Search for the cell housing the specified text and yield its [X, Y] center coordinate. 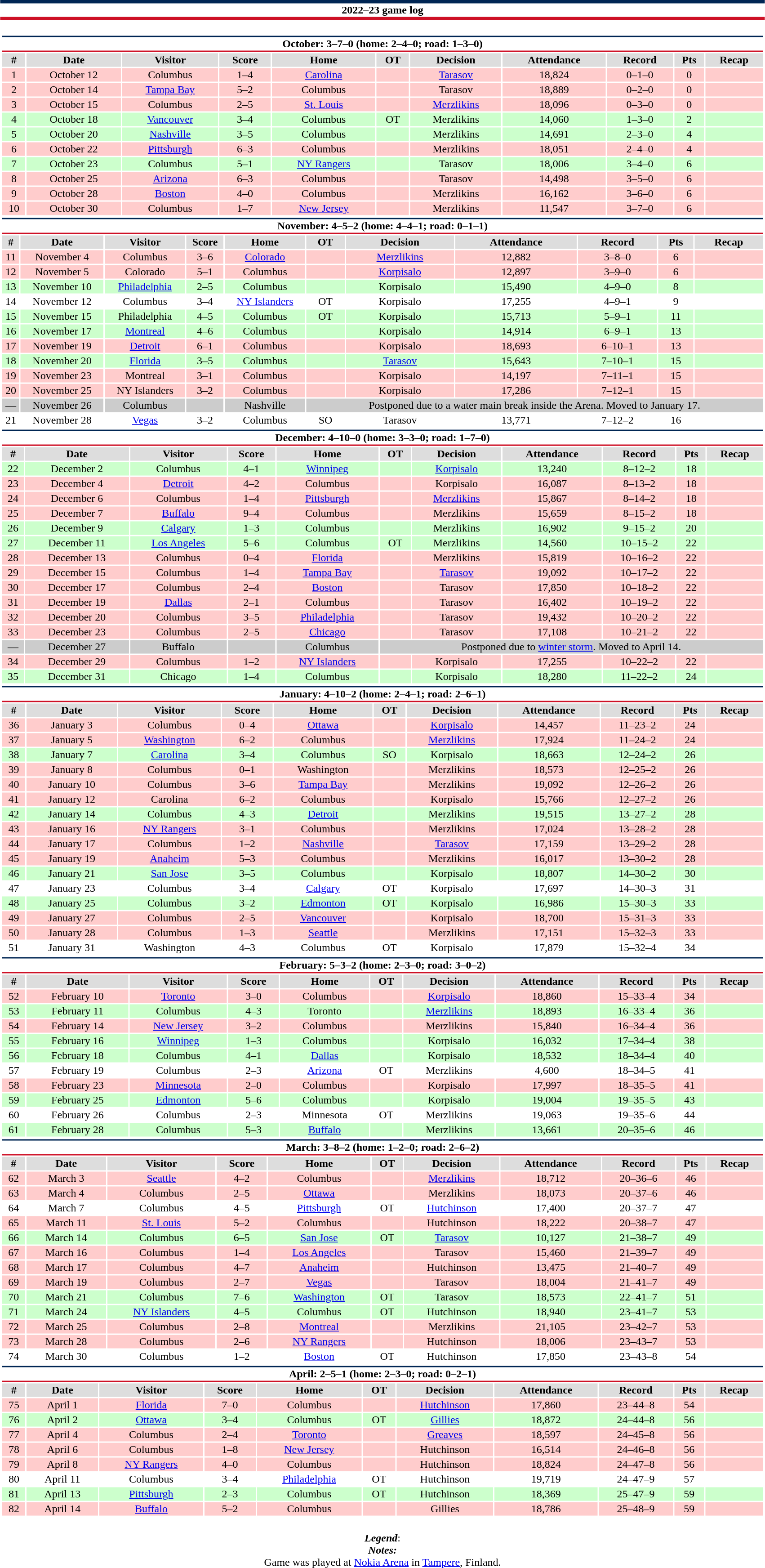
November 26 [62, 405]
4–9–1 [618, 302]
21–41–7 [639, 1282]
27 [13, 543]
20–38–7 [639, 1223]
2–4–0 [640, 149]
55 [13, 1041]
April 6 [63, 1449]
12,897 [516, 272]
19,432 [552, 617]
64 [13, 1208]
14,457 [548, 725]
February 25 [77, 1100]
March 17 [66, 1268]
3–0 [254, 996]
15,819 [552, 558]
October 23 [74, 164]
18,700 [548, 918]
December 23 [77, 632]
21–40–7 [639, 1268]
16,986 [548, 903]
63 [13, 1193]
April: 2–5–1 (home: 2–3–0; road: 0–2–1) [382, 1374]
December 2 [77, 469]
March: 3–8–2 (home: 1–2–0; road: 2–6–2) [382, 1148]
4–7 [242, 1268]
23–43–8 [639, 1357]
19–35–6 [636, 1115]
12–24–2 [637, 755]
18,369 [546, 1494]
18,096 [554, 105]
24–44–8 [636, 1420]
23–43–7 [639, 1341]
February 11 [77, 1011]
February 18 [77, 1055]
23–44–8 [636, 1405]
45 [13, 858]
48 [13, 903]
April 2 [63, 1420]
2–1 [252, 602]
17,159 [548, 844]
December 6 [77, 499]
15–30–3 [637, 903]
November 25 [62, 391]
April 1 [63, 1405]
15,490 [516, 286]
3–5–0 [640, 179]
15,867 [552, 499]
March 21 [66, 1297]
18,860 [547, 996]
10,127 [550, 1238]
14,560 [552, 543]
8–14–2 [639, 499]
March 19 [66, 1282]
15–32–4 [637, 947]
18,280 [552, 677]
7–12–2 [618, 420]
4–9–0 [618, 286]
14,197 [516, 375]
65 [13, 1223]
82 [13, 1509]
18,807 [548, 874]
42 [13, 814]
November 12 [62, 302]
17,997 [547, 1085]
16,402 [552, 602]
February 19 [77, 1071]
March 4 [66, 1193]
0–1–0 [640, 75]
16,162 [554, 194]
March 30 [66, 1357]
November 19 [62, 346]
19 [11, 375]
14,060 [554, 119]
November 5 [62, 272]
23–41–7 [639, 1312]
6–1 [205, 346]
17,286 [516, 391]
April 8 [63, 1465]
13–28–2 [637, 829]
March 11 [66, 1223]
January 27 [72, 918]
December 20 [77, 617]
11–23–2 [637, 725]
18–34–4 [636, 1055]
January 8 [72, 769]
13–30–2 [637, 858]
3–8–0 [618, 257]
February 16 [77, 1041]
17,151 [548, 933]
January 16 [72, 829]
20–36–6 [639, 1179]
March 14 [66, 1238]
December 31 [77, 677]
7–12–1 [618, 391]
3–6–0 [640, 194]
17,924 [548, 740]
13–29–2 [637, 844]
18–35–5 [636, 1085]
29 [13, 572]
66 [13, 1238]
15,840 [547, 1026]
7–0 [230, 1405]
10–18–2 [639, 588]
January 28 [72, 933]
76 [13, 1420]
24–46–8 [636, 1449]
December 4 [77, 483]
16,087 [552, 483]
19–35–5 [636, 1100]
16–33–4 [636, 1011]
2–8 [242, 1327]
December 19 [77, 602]
November 28 [62, 420]
Postponed due to winter storm. Moved to April 14. [571, 647]
March 28 [66, 1341]
November: 4–5–2 (home: 4–4–1; road: 0–1–1) [382, 226]
5–9–1 [618, 316]
February: 5–3–2 (home: 2–3–0; road: 3–0–2) [382, 965]
69 [13, 1282]
19,719 [546, 1479]
5 [13, 134]
12,882 [516, 257]
January 3 [72, 725]
December 9 [77, 528]
3–9–0 [618, 272]
18,786 [546, 1509]
32 [13, 617]
60 [13, 1115]
15–32–3 [637, 933]
50 [13, 933]
16,902 [552, 528]
20–37–7 [639, 1208]
7–11–1 [618, 375]
November 17 [62, 331]
14,691 [554, 134]
January 7 [72, 755]
November 10 [62, 286]
January 31 [72, 947]
62 [13, 1179]
13–27–2 [637, 814]
17,400 [550, 1208]
3–7–0 [640, 208]
2022–23 game log [382, 10]
18,889 [554, 89]
18,051 [554, 149]
4–6 [205, 331]
17–34–4 [636, 1041]
17,860 [546, 1405]
March 7 [66, 1208]
March 24 [66, 1312]
18,597 [546, 1435]
4,600 [547, 1071]
January 17 [72, 844]
January 19 [72, 858]
10–15–2 [639, 543]
October 12 [74, 75]
12–25–2 [637, 769]
April 14 [63, 1509]
24–47–9 [636, 1479]
January 10 [72, 785]
April 13 [63, 1494]
77 [13, 1435]
14–30–2 [637, 874]
December 17 [77, 588]
3 [13, 105]
January 23 [72, 888]
18,893 [547, 1011]
2–3–0 [640, 134]
2–0 [254, 1085]
Greaves [445, 1435]
15,713 [516, 316]
18,693 [516, 346]
13,240 [552, 469]
10–22–2 [639, 661]
January 21 [72, 874]
December 15 [77, 572]
1 [13, 75]
10–17–2 [639, 572]
18,004 [550, 1282]
75 [13, 1405]
24–47–8 [636, 1465]
8–12–2 [639, 469]
9–15–2 [639, 528]
21–38–7 [639, 1238]
18,222 [550, 1223]
25 [13, 513]
October 30 [74, 208]
1–8 [230, 1449]
11,547 [554, 208]
11–24–2 [637, 740]
December 29 [77, 661]
14,498 [554, 179]
December 11 [77, 543]
15,766 [548, 799]
January 14 [72, 814]
17,108 [552, 632]
17 [11, 346]
18,073 [550, 1193]
13,475 [550, 1268]
21,105 [550, 1327]
February 23 [77, 1085]
74 [13, 1357]
81 [13, 1494]
16–34–4 [636, 1026]
19,515 [548, 814]
80 [13, 1479]
79 [13, 1465]
October: 3–7–0 (home: 2–4–0; road: 1–3–0) [382, 44]
15–33–4 [636, 996]
January: 4–10–2 (home: 2–4–1; road: 2–6–1) [382, 694]
7–10–1 [618, 361]
Postponed due to a water main break inside the Arena. Moved to January 17. [535, 405]
78 [13, 1449]
67 [13, 1252]
17,879 [548, 947]
10–16–2 [639, 558]
37 [13, 740]
13,771 [516, 420]
71 [13, 1312]
February 26 [77, 1115]
12–27–2 [637, 799]
December 13 [77, 558]
6–10–1 [618, 346]
12 [11, 272]
0–3–0 [640, 105]
October 22 [74, 149]
18,872 [546, 1420]
20–37–6 [639, 1193]
10–21–2 [639, 632]
16,017 [548, 858]
March 16 [66, 1252]
17,024 [548, 829]
December: 4–10–0 (home: 3–3–0; road: 1–7–0) [382, 438]
January 25 [72, 903]
73 [13, 1341]
8–13–2 [639, 483]
15,643 [516, 361]
17,697 [548, 888]
18,663 [548, 755]
October 25 [74, 179]
2–6 [242, 1341]
7 [13, 164]
April 11 [63, 1479]
10–19–2 [639, 602]
18–34–5 [636, 1071]
58 [13, 1085]
18,940 [550, 1312]
14 [11, 302]
70 [13, 1297]
72 [13, 1327]
19,063 [547, 1115]
15,460 [550, 1252]
November 15 [62, 316]
March 3 [66, 1179]
December 27 [77, 647]
October 14 [74, 89]
October 18 [74, 119]
61 [13, 1130]
24–45–8 [636, 1435]
7–6 [242, 1297]
0–1 [247, 769]
1–3–0 [640, 119]
February 10 [77, 996]
December 7 [77, 513]
January 12 [72, 799]
November 4 [62, 257]
14–30–3 [637, 888]
13,661 [547, 1130]
3–4–0 [640, 164]
18,532 [547, 1055]
October 15 [74, 105]
39 [13, 769]
25–48–9 [636, 1509]
12–26–2 [637, 785]
2–7 [242, 1282]
21–39–7 [639, 1252]
9–4 [252, 513]
February 14 [77, 1026]
6–9–1 [618, 331]
March 25 [66, 1327]
25–47–9 [636, 1494]
October 20 [74, 134]
January 5 [72, 740]
68 [13, 1268]
35 [13, 677]
16,032 [547, 1041]
22–41–7 [639, 1297]
52 [13, 996]
21 [11, 420]
16,514 [546, 1449]
15–31–3 [637, 918]
October 28 [74, 194]
8–15–2 [639, 513]
20–35–6 [636, 1130]
6–5 [242, 1238]
18,712 [550, 1179]
0–2–0 [640, 89]
10–20–2 [639, 617]
23–42–7 [639, 1327]
November 23 [62, 375]
14,914 [516, 331]
19,004 [547, 1100]
November 20 [62, 361]
April 4 [63, 1435]
23 [13, 483]
11–22–2 [639, 677]
10 [13, 208]
February 28 [77, 1130]
1–7 [245, 208]
15,659 [552, 513]
